For the text-containing cell, return its midpoint in (X, Y) coordinate format. 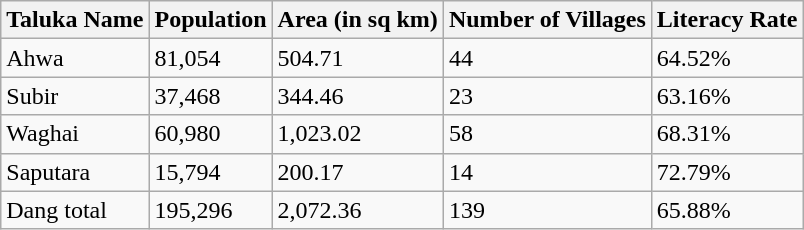
Ahwa (75, 58)
72.79% (727, 172)
Literacy Rate (727, 20)
Area (in sq km) (358, 20)
60,980 (210, 134)
1,023.02 (358, 134)
139 (547, 210)
Population (210, 20)
Dang total (75, 210)
44 (547, 58)
14 (547, 172)
68.31% (727, 134)
81,054 (210, 58)
58 (547, 134)
15,794 (210, 172)
Subir (75, 96)
504.71 (358, 58)
65.88% (727, 210)
344.46 (358, 96)
Taluka Name (75, 20)
64.52% (727, 58)
37,468 (210, 96)
63.16% (727, 96)
23 (547, 96)
200.17 (358, 172)
2,072.36 (358, 210)
Number of Villages (547, 20)
Saputara (75, 172)
195,296 (210, 210)
Waghai (75, 134)
